Identify which cell holds the provided text, then report its (X, Y) central coordinate. 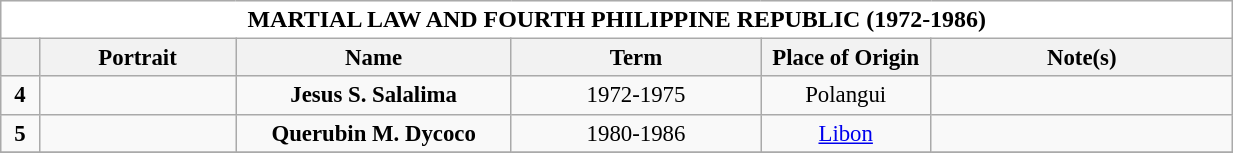
5 (20, 133)
MARTIAL LAW AND FOURTH PHILIPPINE REPUBLIC (1972-1986) (617, 20)
Portrait (138, 58)
Polangui (846, 96)
1972-1975 (636, 96)
4 (20, 96)
Jesus S. Salalima (374, 96)
Libon (846, 133)
Term (636, 58)
Name (374, 58)
Place of Origin (846, 58)
1980-1986 (636, 133)
Note(s) (1082, 58)
Querubin M. Dycoco (374, 133)
